Return [x, y] of the center of cell containing provided text 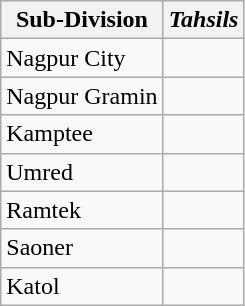
Nagpur City [82, 58]
Nagpur Gramin [82, 96]
Ramtek [82, 210]
Sub-Division [82, 20]
Katol [82, 286]
Umred [82, 172]
Tahsils [204, 20]
Saoner [82, 248]
Kamptee [82, 134]
